Detect which cell encompasses the target text, then output its [X, Y] center coordinate. 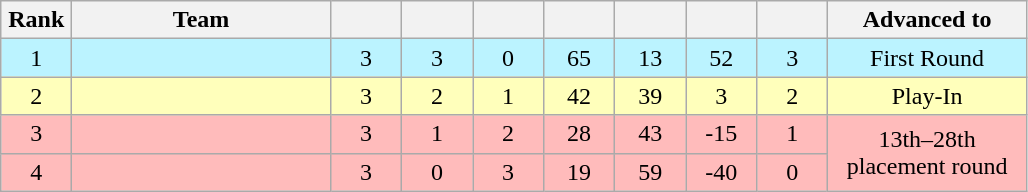
19 [580, 172]
Play-In [928, 96]
First Round [928, 58]
65 [580, 58]
Team [202, 20]
Advanced to [928, 20]
43 [650, 134]
13 [650, 58]
59 [650, 172]
-15 [722, 134]
42 [580, 96]
13th–28th placement round [928, 153]
28 [580, 134]
Rank [36, 20]
4 [36, 172]
52 [722, 58]
-40 [722, 172]
39 [650, 96]
